Detect which cell encompasses the target text, then output its (x, y) center coordinate. 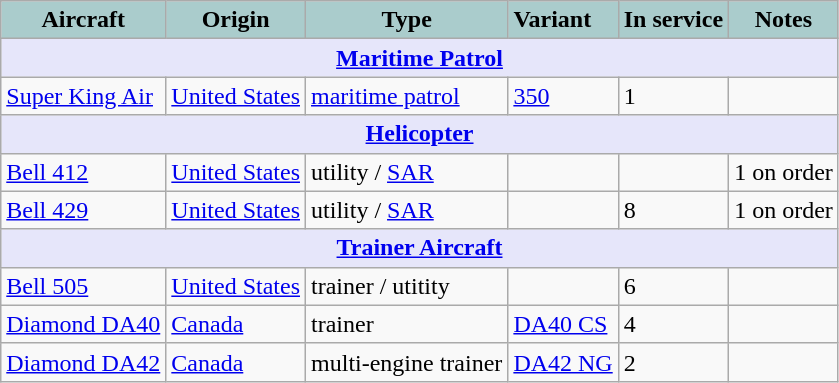
Helicopter (420, 134)
DA40 CS (563, 324)
Trainer Aircraft (420, 248)
trainer (407, 324)
Type (407, 20)
Bell 505 (84, 286)
trainer / utitity (407, 286)
350 (563, 96)
maritime patrol (407, 96)
DA42 NG (563, 362)
4 (673, 324)
In service (673, 20)
1 (673, 96)
Variant (563, 20)
Bell 429 (84, 210)
Diamond DA40 (84, 324)
8 (673, 210)
Origin (236, 20)
Super King Air (84, 96)
Notes (784, 20)
Diamond DA42 (84, 362)
6 (673, 286)
Maritime Patrol (420, 58)
Aircraft (84, 20)
Bell 412 (84, 172)
2 (673, 362)
multi-engine trainer (407, 362)
